Scan for the cell matching the given text and deliver its (X, Y) coordinate at center. 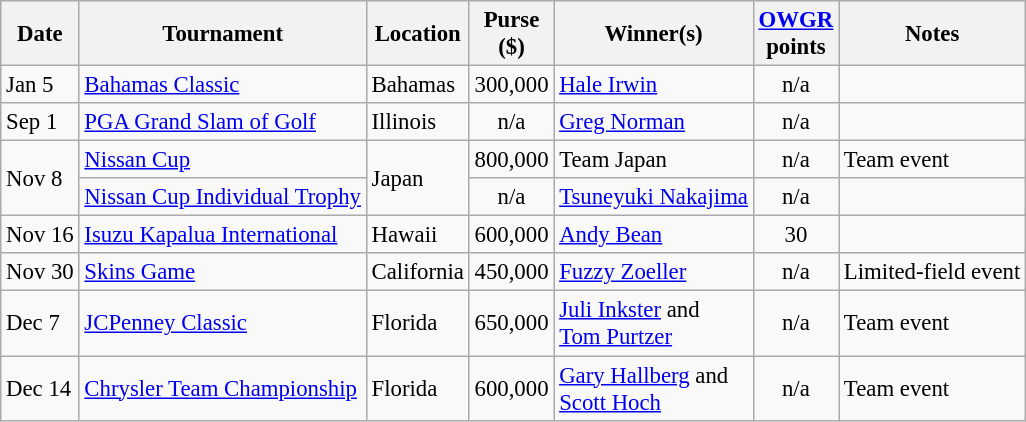
Limited-field event (932, 273)
Nov 16 (40, 235)
Nov 30 (40, 273)
Fuzzy Zoeller (654, 273)
Greg Norman (654, 122)
Team Japan (654, 160)
PGA Grand Slam of Golf (222, 122)
Bahamas (418, 85)
Gary Hallberg and Scott Hoch (654, 388)
Tournament (222, 34)
Skins Game (222, 273)
Chrysler Team Championship (222, 388)
Tsuneyuki Nakajima (654, 197)
Purse($) (512, 34)
Japan (418, 178)
450,000 (512, 273)
Bahamas Classic (222, 85)
Nov 8 (40, 178)
Winner(s) (654, 34)
Location (418, 34)
Andy Bean (654, 235)
Nissan Cup Individual Trophy (222, 197)
Nissan Cup (222, 160)
300,000 (512, 85)
JCPenney Classic (222, 324)
Hawaii (418, 235)
Illinois (418, 122)
Sep 1 (40, 122)
Date (40, 34)
Isuzu Kapalua International (222, 235)
Dec 7 (40, 324)
Hale Irwin (654, 85)
OWGRpoints (796, 34)
30 (796, 235)
Jan 5 (40, 85)
650,000 (512, 324)
California (418, 273)
Dec 14 (40, 388)
Notes (932, 34)
Juli Inkster and Tom Purtzer (654, 324)
800,000 (512, 160)
